Pinpoint the cell where the given text exists, returning its [X, Y] midpoint coordinate. 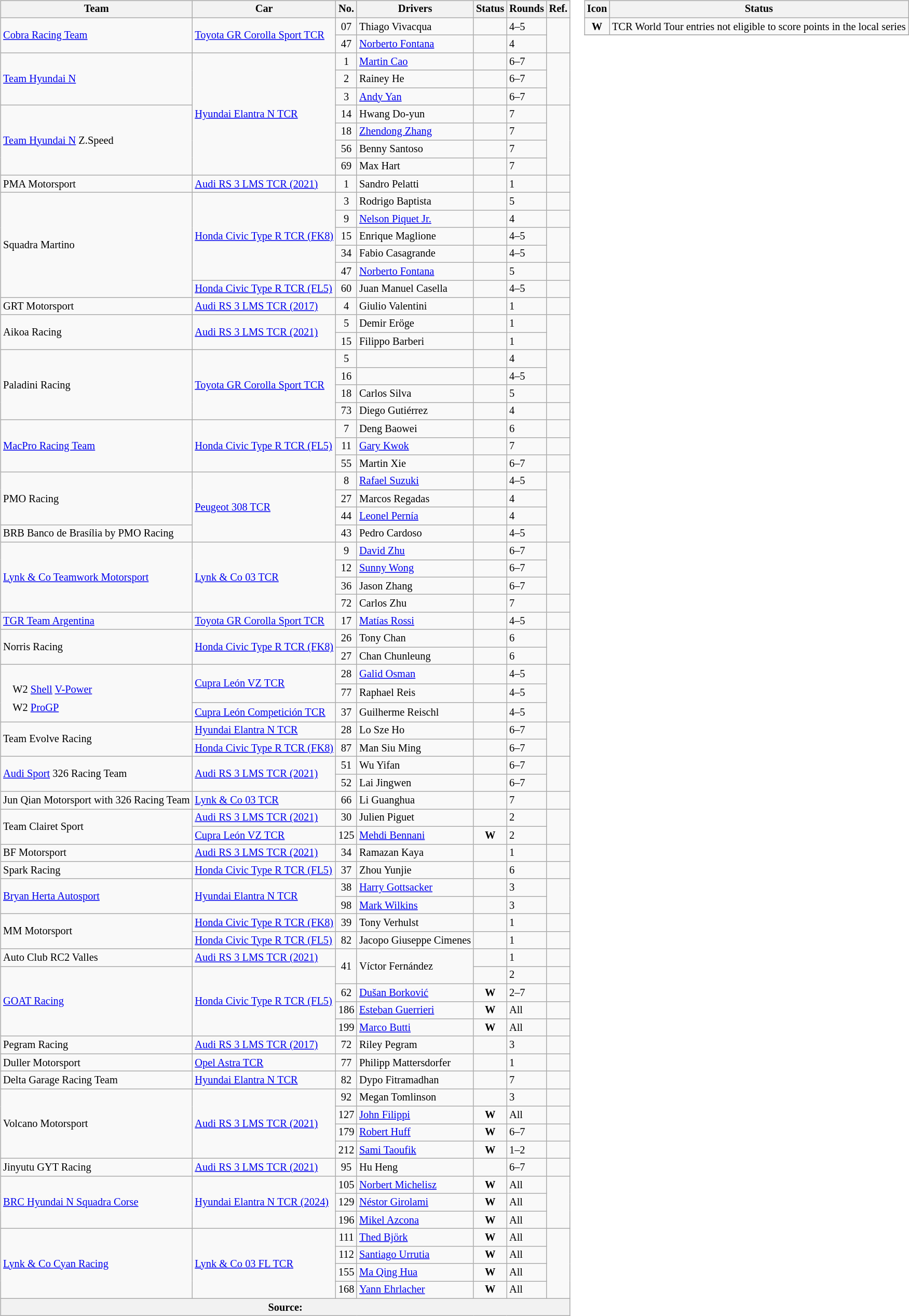
41 [346, 966]
Jacopo Giuseppe Cimenes [415, 940]
26 [346, 638]
52 [346, 783]
105 [346, 1185]
Megan Tomlinson [415, 1097]
Julien Piguet [415, 818]
Andy Yan [415, 97]
Pedro Cardoso [415, 533]
Esteban Guerrieri [415, 1010]
Norbert Michelisz [415, 1185]
127 [346, 1115]
W2 Shell V-Power [52, 689]
Thiago Vivacqua [415, 26]
Diego Gutiérrez [415, 411]
Rainey He [415, 79]
Car [264, 9]
38 [346, 888]
Man Siu Ming [415, 748]
MM Motorsport [97, 932]
Robert Huff [415, 1133]
14 [346, 114]
129 [346, 1202]
Demir Eröge [415, 324]
Lo Sze Ho [415, 731]
186 [346, 1010]
92 [346, 1097]
155 [346, 1272]
Jinyutu GYT Racing [97, 1167]
Zhou Yunjie [415, 870]
Carlos Silva [415, 394]
36 [346, 586]
Cobra Racing Team [97, 35]
Víctor Fernández [415, 966]
Carlos Zhu [415, 603]
Martin Xie [415, 464]
60 [346, 289]
73 [346, 411]
Harry Gottsacker [415, 888]
W2 Shell V-Power W2 ProGP [97, 693]
Tony Chan [415, 638]
199 [346, 1028]
Giulio Valentini [415, 306]
Martin Cao [415, 62]
56 [346, 149]
98 [346, 905]
Chan Chunleung [415, 656]
Aikoa Racing [97, 332]
125 [346, 835]
Team [97, 9]
Rafael Suzuki [415, 481]
Tony Verhulst [415, 923]
Gary Kwok [415, 446]
212 [346, 1150]
Galid Osman [415, 674]
Lynk & Co 03 FL TCR [264, 1264]
69 [346, 167]
62 [346, 992]
Thed Björk [415, 1238]
Enrique Maglione [415, 236]
Hyundai Elantra N TCR (2024) [264, 1203]
179 [346, 1133]
Audi Sport 326 Racing Team [97, 774]
Norris Racing [97, 647]
Zhendong Zhang [415, 131]
87 [346, 748]
Pegram Racing [97, 1045]
Drivers [415, 9]
16 [346, 376]
Paladini Racing [97, 385]
Peugeot 308 TCR [264, 507]
Nelson Piquet Jr. [415, 219]
Matías Rossi [415, 621]
168 [346, 1290]
GOAT Racing [97, 1001]
43 [346, 533]
2–7 [526, 992]
Lynk & Co Teamwork Motorsport [97, 578]
44 [346, 516]
Riley Pegram [415, 1045]
Dušan Borković [415, 992]
Rodrigo Baptista [415, 202]
Source: [286, 1307]
30 [346, 818]
Li Guanghua [415, 800]
12 [346, 569]
John Filippi [415, 1115]
8 [346, 481]
Juan Manuel Casella [415, 289]
PMO Racing [97, 499]
Sami Taoufik [415, 1150]
Néstor Girolami [415, 1202]
1–2 [526, 1150]
Dypo Fitramadhan [415, 1080]
Team Evolve Racing [97, 740]
Ma Qing Hua [415, 1272]
Guilherme Reischl [415, 713]
No. [346, 9]
Mikel Azcona [415, 1220]
196 [346, 1220]
Ref. [559, 9]
Hu Heng [415, 1167]
Sunny Wong [415, 569]
55 [346, 464]
GRT Motorsport [97, 306]
95 [346, 1167]
66 [346, 800]
MacPro Racing Team [97, 446]
Sandro Pelatti [415, 184]
Opel Astra TCR [264, 1063]
Max Hart [415, 167]
11 [346, 446]
Team Hyundai N Z.Speed [97, 140]
Lynk & Co Cyan Racing [97, 1264]
Duller Motorsport [97, 1063]
Filippo Barberi [415, 341]
39 [346, 923]
07 [346, 26]
TCR World Tour entries not eligible to score points in the local series [759, 26]
Jun Qian Motorsport with 326 Racing Team [97, 800]
Rounds [526, 9]
Mehdi Bennani [415, 835]
Santiago Urrutia [415, 1255]
W2 ProGP [52, 708]
Squadra Martino [97, 245]
Raphael Reis [415, 693]
Marco Butti [415, 1028]
Deng Baowei [415, 428]
51 [346, 766]
BF Motorsport [97, 853]
BRC Hyundai N Squadra Corse [97, 1203]
Volcano Motorsport [97, 1124]
Icon [597, 9]
Marcos Regadas [415, 499]
Jason Zhang [415, 586]
Yann Ehrlacher [415, 1290]
TGR Team Argentina [97, 621]
Fabio Casagrande [415, 254]
Team Clairet Sport [97, 827]
Philipp Mattersdorfer [415, 1063]
Lai Jingwen [415, 783]
Ramazan Kaya [415, 853]
PMA Motorsport [97, 184]
Leonel Pernía [415, 516]
17 [346, 621]
Auto Club RC2 Valles [97, 958]
111 [346, 1238]
Mark Wilkins [415, 905]
Bryan Herta Autosport [97, 896]
Cupra León Competición TCR [264, 713]
Benny Santoso [415, 149]
Wu Yifan [415, 766]
Delta Garage Racing Team [97, 1080]
Spark Racing [97, 870]
Team Hyundai N [97, 79]
Hwang Do-yun [415, 114]
112 [346, 1255]
BRB Banco de Brasília by PMO Racing [97, 533]
David Zhu [415, 551]
